Scan for the cell matching the given text and deliver its [x, y] coordinate at center. 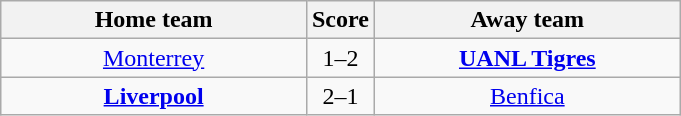
UANL Tigres [527, 58]
Score [340, 20]
Monterrey [154, 58]
Home team [154, 20]
Liverpool [154, 96]
2–1 [340, 96]
Benfica [527, 96]
Away team [527, 20]
1–2 [340, 58]
